Identify which cell holds the provided text, then report its (x, y) central coordinate. 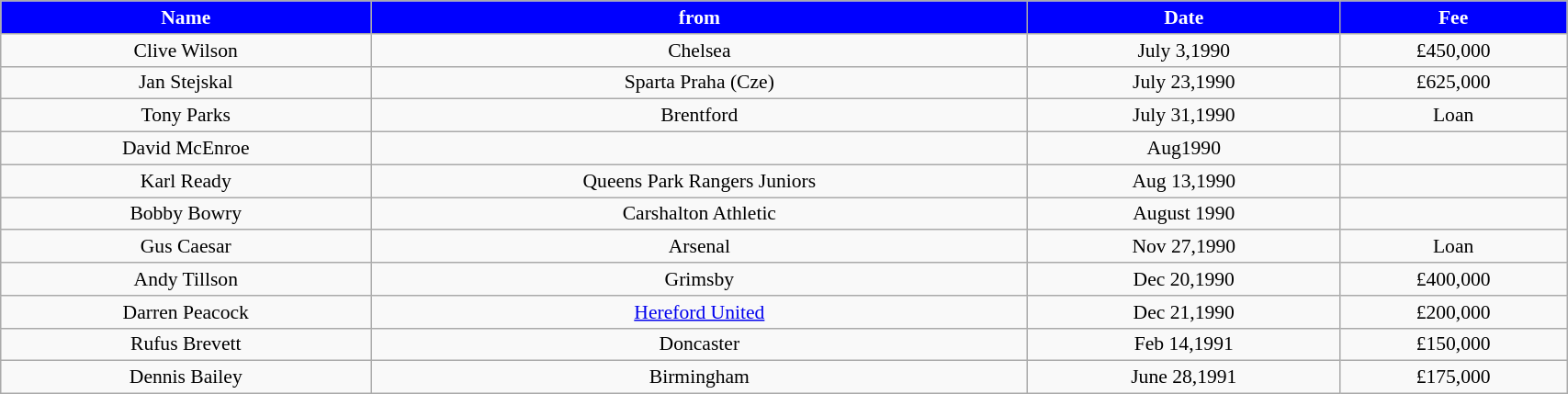
August 1990 (1184, 214)
Doncaster (700, 344)
£175,000 (1453, 377)
July 3,1990 (1184, 51)
£400,000 (1453, 279)
Name (186, 17)
£450,000 (1453, 51)
Bobby Bowry (186, 214)
Feb 14,1991 (1184, 344)
Grimsby (700, 279)
Dec 20,1990 (1184, 279)
Brentford (700, 116)
Sparta Praha (Cze) (700, 83)
Chelsea (700, 51)
Fee (1453, 17)
July 23,1990 (1184, 83)
£625,000 (1453, 83)
July 31,1990 (1184, 116)
Queens Park Rangers Juniors (700, 181)
£200,000 (1453, 312)
Nov 27,1990 (1184, 247)
Gus Caesar (186, 247)
David McEnroe (186, 149)
from (700, 17)
Hereford United (700, 312)
Jan Stejskal (186, 83)
£150,000 (1453, 344)
Darren Peacock (186, 312)
Clive Wilson (186, 51)
Dennis Bailey (186, 377)
Date (1184, 17)
Andy Tillson (186, 279)
June 28,1991 (1184, 377)
Arsenal (700, 247)
Birmingham (700, 377)
Carshalton Athletic (700, 214)
Aug1990 (1184, 149)
Tony Parks (186, 116)
Karl Ready (186, 181)
Rufus Brevett (186, 344)
Dec 21,1990 (1184, 312)
Aug 13,1990 (1184, 181)
